Provide the [X, Y] coordinate of the cell's center where the given text is located.  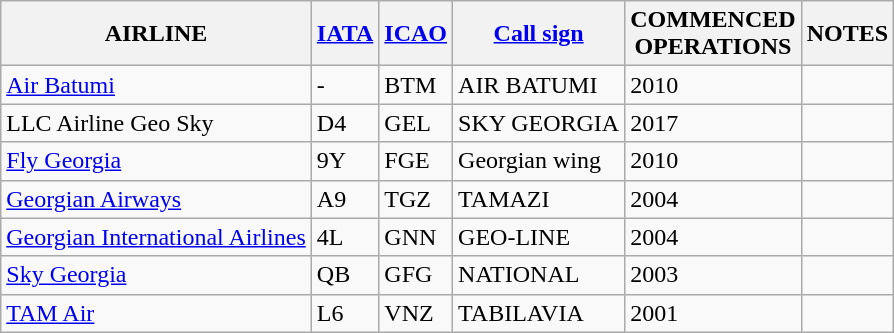
TAM Air [156, 313]
NOTES [847, 34]
Air Batumi [156, 85]
GNN [416, 237]
2001 [713, 313]
AIRLINE [156, 34]
FGE [416, 161]
Georgian wing [539, 161]
Fly Georgia [156, 161]
GEL [416, 123]
VNZ [416, 313]
GEO-LINE [539, 237]
SKY GEORGIA [539, 123]
QB [345, 275]
IATA [345, 34]
NATIONAL [539, 275]
4L [345, 237]
BTM [416, 85]
2003 [713, 275]
ICAO [416, 34]
9Y [345, 161]
LLC Airline Geo Sky [156, 123]
TGZ [416, 199]
D4 [345, 123]
AIR BATUMI [539, 85]
L6 [345, 313]
A9 [345, 199]
Georgian Airways [156, 199]
TAMAZI [539, 199]
- [345, 85]
GFG [416, 275]
Sky Georgia [156, 275]
TABILAVIA [539, 313]
2017 [713, 123]
COMMENCEDOPERATIONS [713, 34]
Call sign [539, 34]
Georgian International Airlines [156, 237]
